Capture the cell that displays the provided text and extract its [X, Y] central coordinate. 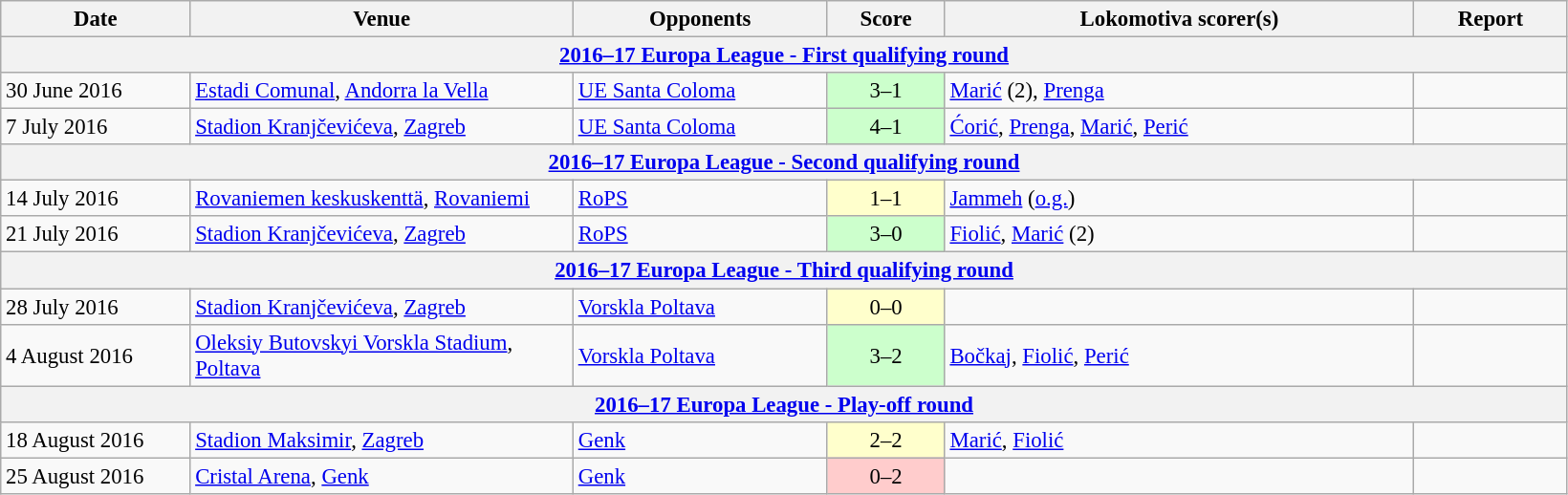
2016–17 Europa League - Second qualifying round [784, 162]
18 August 2016 [96, 440]
Oleksiy Butovskyi Vorskla Stadium, Poltava [382, 355]
Report [1492, 19]
2–2 [885, 440]
Opponents [700, 19]
7 July 2016 [96, 127]
Jammeh (o.g.) [1180, 199]
3–1 [885, 91]
14 July 2016 [96, 199]
1–1 [885, 199]
4–1 [885, 127]
3–2 [885, 355]
Fiolić, Marić (2) [1180, 234]
Rovaniemen keskuskenttä, Rovaniemi [382, 199]
Cristal Arena, Genk [382, 476]
0–2 [885, 476]
Venue [382, 19]
3–0 [885, 234]
Marić, Fiolić [1180, 440]
28 July 2016 [96, 307]
Bočkaj, Fiolić, Perić [1180, 355]
2016–17 Europa League - First qualifying round [784, 55]
Estadi Comunal, Andorra la Vella [382, 91]
25 August 2016 [96, 476]
0–0 [885, 307]
Score [885, 19]
2016–17 Europa League - Play-off round [784, 404]
21 July 2016 [96, 234]
Stadion Maksimir, Zagreb [382, 440]
Lokomotiva scorer(s) [1180, 19]
Ćorić, Prenga, Marić, Perić [1180, 127]
Marić (2), Prenga [1180, 91]
30 June 2016 [96, 91]
2016–17 Europa League - Third qualifying round [784, 270]
Date [96, 19]
4 August 2016 [96, 355]
